From the cell containing the given text, extract its center point as [x, y] coordinate. 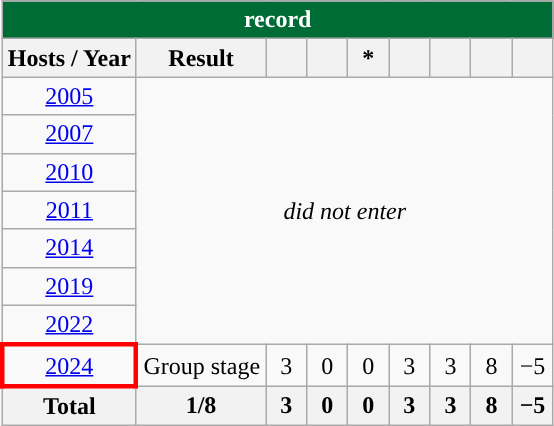
Hosts / Year [69, 58]
2005 [69, 96]
2011 [69, 210]
Total [69, 406]
2022 [69, 325]
2010 [69, 172]
2007 [69, 134]
1/8 [200, 406]
record [278, 20]
2014 [69, 248]
2019 [69, 286]
Group stage [200, 366]
2024 [69, 366]
* [368, 58]
did not enter [344, 211]
Result [200, 58]
